Return the [X, Y] coordinate for the center point of the cell that contains the specified text.  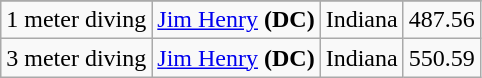
487.56 [442, 20]
3 meter diving [76, 58]
550.59 [442, 58]
1 meter diving [76, 20]
